Identify which cell holds the provided text, then report its [X, Y] central coordinate. 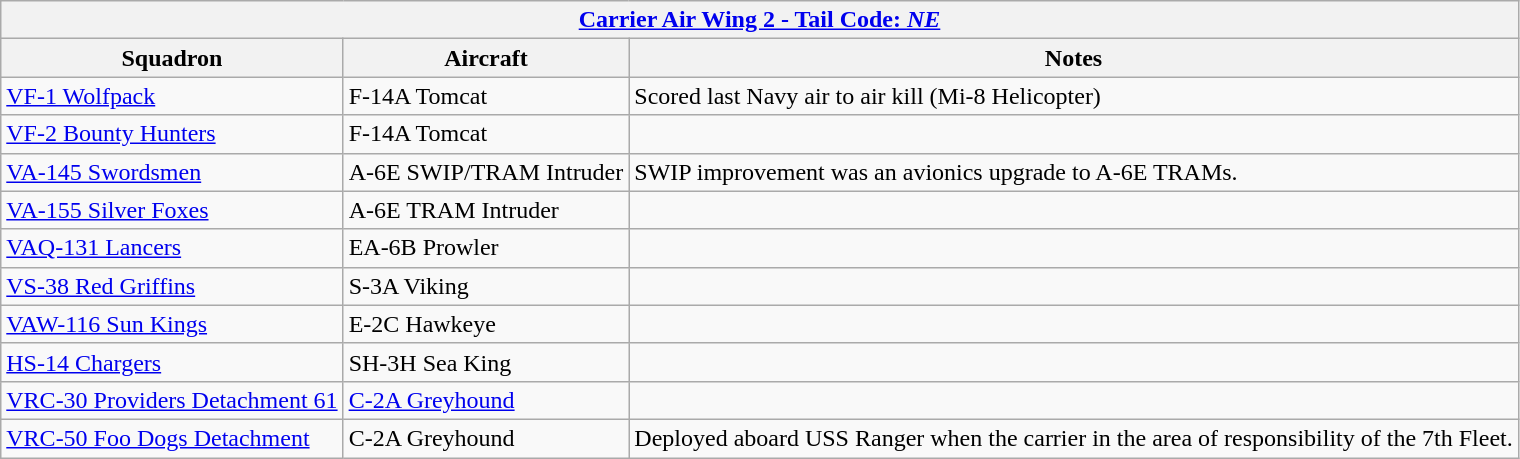
SWIP improvement was an avionics upgrade to A-6E TRAMs. [1074, 172]
HS-14 Chargers [172, 362]
A-6E TRAM Intruder [486, 210]
EA-6B Prowler [486, 248]
Carrier Air Wing 2 - Tail Code: NE [760, 20]
VA-155 Silver Foxes [172, 210]
VRC-30 Providers Detachment 61 [172, 400]
Notes [1074, 58]
SH-3H Sea King [486, 362]
VA-145 Swordsmen [172, 172]
VF-1 Wolfpack [172, 96]
Aircraft [486, 58]
Squadron [172, 58]
VF-2 Bounty Hunters [172, 134]
VRC-50 Foo Dogs Detachment [172, 438]
VAW-116 Sun Kings [172, 324]
A-6E SWIP/TRAM Intruder [486, 172]
VS-38 Red Griffins [172, 286]
VAQ-131 Lancers [172, 248]
S-3A Viking [486, 286]
Scored last Navy air to air kill (Mi-8 Helicopter) [1074, 96]
E-2C Hawkeye [486, 324]
Deployed aboard USS Ranger when the carrier in the area of responsibility of the 7th Fleet. [1074, 438]
